Provide the (X, Y) coordinate of the cell's center where the given text is located.  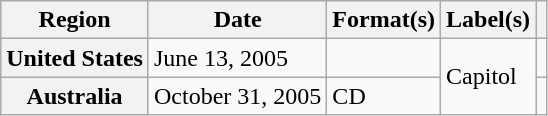
June 13, 2005 (237, 58)
United States (75, 58)
Region (75, 20)
Format(s) (384, 20)
Label(s) (488, 20)
Capitol (488, 77)
CD (384, 96)
Date (237, 20)
Australia (75, 96)
October 31, 2005 (237, 96)
